Find where the given text appears and provide that cell's center as [X, Y] coordinate. 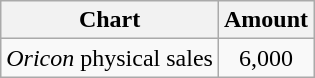
Oricon physical sales [110, 58]
Amount [266, 20]
Chart [110, 20]
6,000 [266, 58]
